Return [x, y] of the center of cell containing provided text 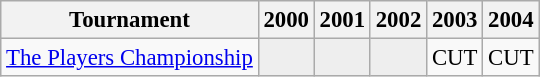
2001 [342, 20]
2000 [286, 20]
2002 [398, 20]
2004 [511, 20]
The Players Championship [130, 58]
Tournament [130, 20]
2003 [455, 20]
